Return (x, y) of the center of cell containing provided text 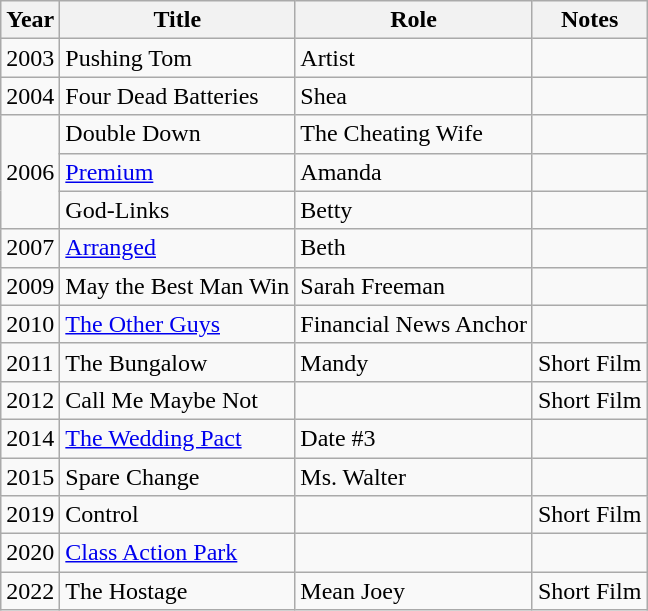
Beth (414, 248)
Double Down (178, 134)
Date #3 (414, 438)
Mean Joey (414, 591)
2007 (30, 248)
2022 (30, 591)
The Hostage (178, 591)
Call Me Maybe Not (178, 400)
Pushing Tom (178, 58)
2010 (30, 324)
2012 (30, 400)
Financial News Anchor (414, 324)
Sarah Freeman (414, 286)
Spare Change (178, 477)
Year (30, 20)
2019 (30, 515)
Premium (178, 172)
Four Dead Batteries (178, 96)
The Bungalow (178, 362)
May the Best Man Win (178, 286)
Arranged (178, 248)
The Wedding Pact (178, 438)
2004 (30, 96)
Class Action Park (178, 553)
Amanda (414, 172)
Title (178, 20)
The Other Guys (178, 324)
Betty (414, 210)
2020 (30, 553)
The Cheating Wife (414, 134)
Ms. Walter (414, 477)
2011 (30, 362)
2014 (30, 438)
Control (178, 515)
Mandy (414, 362)
2009 (30, 286)
Shea (414, 96)
2006 (30, 172)
2015 (30, 477)
Notes (589, 20)
God-Links (178, 210)
2003 (30, 58)
Artist (414, 58)
Role (414, 20)
